Find where the given text appears and provide that cell's center as [X, Y] coordinate. 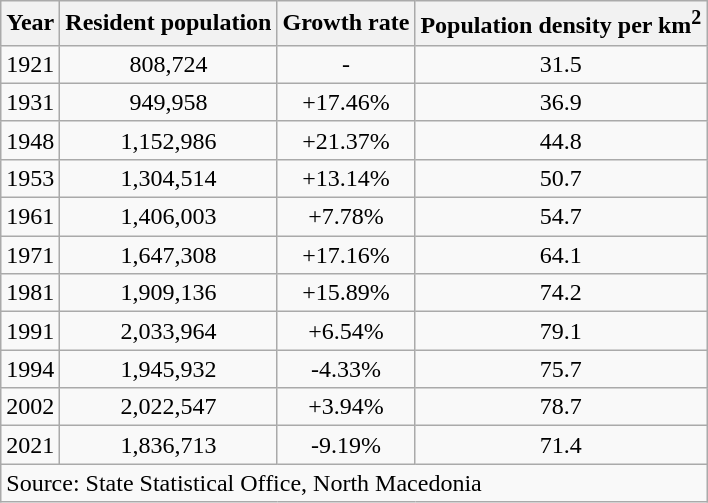
1961 [30, 217]
1994 [30, 369]
78.7 [561, 407]
1,909,136 [168, 293]
+6.54% [346, 331]
1,647,308 [168, 255]
Year [30, 24]
808,724 [168, 64]
-4.33% [346, 369]
2,022,547 [168, 407]
1981 [30, 293]
75.7 [561, 369]
- [346, 64]
1,152,986 [168, 140]
44.8 [561, 140]
Growth rate [346, 24]
Source: State Statistical Office, North Macedonia [354, 483]
+15.89% [346, 293]
1,945,932 [168, 369]
2002 [30, 407]
1,304,514 [168, 178]
1948 [30, 140]
1971 [30, 255]
50.7 [561, 178]
-9.19% [346, 445]
949,958 [168, 102]
64.1 [561, 255]
+17.16% [346, 255]
1953 [30, 178]
+7.78% [346, 217]
54.7 [561, 217]
2,033,964 [168, 331]
Population density per km2 [561, 24]
+21.37% [346, 140]
1921 [30, 64]
74.2 [561, 293]
+13.14% [346, 178]
2021 [30, 445]
1,406,003 [168, 217]
Resident population [168, 24]
71.4 [561, 445]
31.5 [561, 64]
1,836,713 [168, 445]
1991 [30, 331]
+3.94% [346, 407]
36.9 [561, 102]
1931 [30, 102]
+17.46% [346, 102]
79.1 [561, 331]
